Return the (x, y) coordinate for the center point of the cell that contains the specified text.  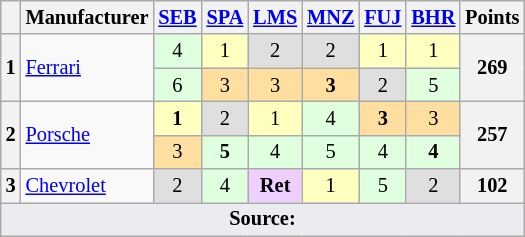
BHR (433, 17)
Porsche (88, 134)
SEB (177, 17)
Source: (263, 219)
Manufacturer (88, 17)
LMS (275, 17)
Chevrolet (88, 186)
Points (492, 17)
Ret (275, 186)
269 (492, 68)
257 (492, 134)
6 (177, 85)
FUJ (382, 17)
102 (492, 186)
SPA (226, 17)
MNZ (330, 17)
Ferrari (88, 68)
